Return the [x, y] coordinate for the center point of the cell that contains the specified text.  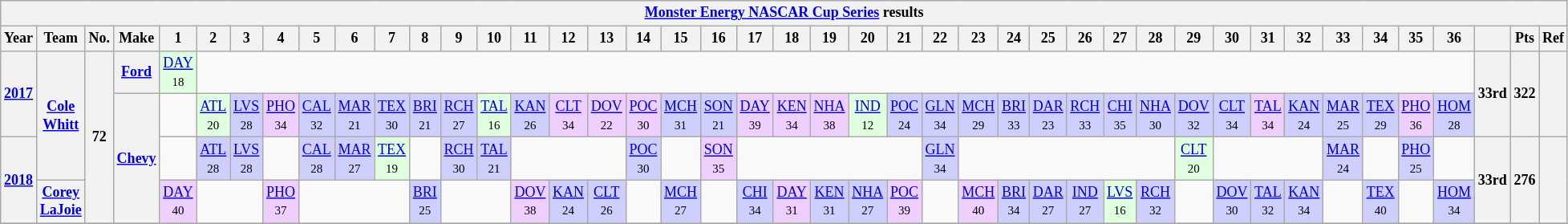
IND27 [1085, 202]
TEX30 [392, 116]
PHO36 [1416, 116]
322 [1525, 93]
PHO25 [1416, 158]
32 [1304, 39]
34 [1380, 39]
CHI34 [755, 202]
10 [494, 39]
NHA30 [1156, 116]
31 [1268, 39]
35 [1416, 39]
276 [1525, 180]
KAN34 [1304, 202]
BRI34 [1014, 202]
DAY39 [755, 116]
MCH27 [681, 202]
RCH30 [459, 158]
RCH27 [459, 116]
KEN31 [829, 202]
KEN34 [792, 116]
TEX29 [1380, 116]
MAR27 [355, 158]
Make [136, 39]
DOV32 [1193, 116]
MAR24 [1343, 158]
MCH29 [978, 116]
Ref [1554, 39]
TEX19 [392, 158]
HOM34 [1455, 202]
Corey LaJoie [61, 202]
16 [719, 39]
NHA27 [868, 202]
PHO37 [281, 202]
No. [99, 39]
72 [99, 136]
DOV38 [530, 202]
25 [1047, 39]
30 [1232, 39]
Chevy [136, 159]
DOV22 [606, 116]
CLT26 [606, 202]
DAY40 [178, 202]
29 [1193, 39]
26 [1085, 39]
4 [281, 39]
POC24 [905, 116]
2018 [19, 180]
MAR21 [355, 116]
27 [1120, 39]
1 [178, 39]
CHI35 [1120, 116]
Ford [136, 72]
33 [1343, 39]
PHO34 [281, 116]
6 [355, 39]
Pts [1525, 39]
CAL32 [316, 116]
18 [792, 39]
TAL32 [1268, 202]
TAL16 [494, 116]
2017 [19, 93]
CLT20 [1193, 158]
2 [213, 39]
14 [643, 39]
LVS16 [1120, 202]
ATL20 [213, 116]
15 [681, 39]
13 [606, 39]
BRI25 [425, 202]
Monster Energy NASCAR Cup Series results [784, 13]
11 [530, 39]
BRI21 [425, 116]
9 [459, 39]
DOV30 [1232, 202]
BRI33 [1014, 116]
KAN26 [530, 116]
CAL28 [316, 158]
DAR27 [1047, 202]
28 [1156, 39]
NHA38 [829, 116]
SON21 [719, 116]
POC39 [905, 202]
ATL28 [213, 158]
Team [61, 39]
TEX40 [1380, 202]
RCH32 [1156, 202]
MAR25 [1343, 116]
MCH31 [681, 116]
3 [247, 39]
HOM28 [1455, 116]
DAY31 [792, 202]
TAL34 [1268, 116]
20 [868, 39]
MCH40 [978, 202]
36 [1455, 39]
DAY18 [178, 72]
TAL21 [494, 158]
DAR23 [1047, 116]
22 [940, 39]
17 [755, 39]
12 [569, 39]
23 [978, 39]
IND12 [868, 116]
Year [19, 39]
7 [392, 39]
19 [829, 39]
8 [425, 39]
5 [316, 39]
21 [905, 39]
RCH33 [1085, 116]
Cole Whitt [61, 116]
SON35 [719, 158]
24 [1014, 39]
